Determine the [X, Y] coordinate at the center of the cell enclosing the given text.  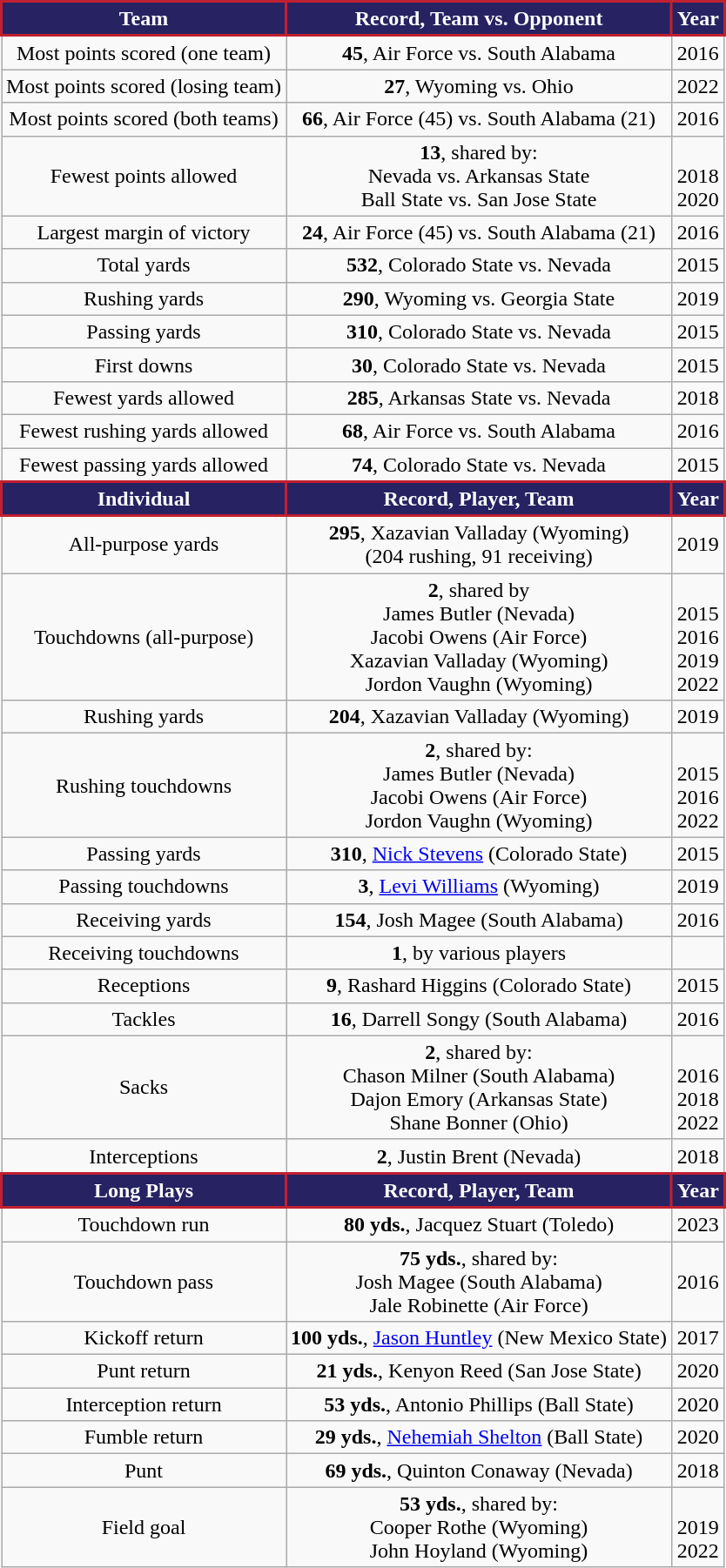
53 yds., Antonio Phillips (Ball State) [479, 1404]
Tackles [145, 1019]
All-purpose yards [145, 545]
2022 [698, 86]
66, Air Force (45) vs. South Alabama (21) [479, 119]
69 yds., Quinton Conaway (Nevada) [479, 1471]
2017 [698, 1338]
2, shared byJames Butler (Nevada)Jacobi Owens (Air Force) Xazavian Valladay (Wyoming)Jordon Vaughn (Wyoming) [479, 637]
Sacks [145, 1088]
Field goal [145, 1527]
16, Darrell Songy (South Alabama) [479, 1019]
1, by various players [479, 953]
20182020 [698, 176]
Interceptions [145, 1156]
27, Wyoming vs. Ohio [479, 86]
201520162022 [698, 785]
21 yds., Kenyon Reed (San Jose State) [479, 1371]
2, shared by:Chason Milner (South Alabama)Dajon Emory (Arkansas State) Shane Bonner (Ohio) [479, 1088]
First downs [145, 365]
2, Justin Brent (Nevada) [479, 1156]
74, Colorado State vs. Nevada [479, 465]
29 yds., Nehemiah Shelton (Ball State) [479, 1437]
45, Air Force vs. South Alabama [479, 52]
Receiving yards [145, 920]
Largest margin of victory [145, 232]
30, Colorado State vs. Nevada [479, 365]
Record, Team vs. Opponent [479, 19]
Fewest yards allowed [145, 398]
Punt [145, 1471]
Fewest passing yards allowed [145, 465]
204, Xazavian Valladay (Wyoming) [479, 717]
Most points scored (both teams) [145, 119]
Receptions [145, 986]
Interception return [145, 1404]
310, Nick Stevens (Colorado State) [479, 854]
75 yds., shared by:Josh Magee (South Alabama)Jale Robinette (Air Force) [479, 1281]
13, shared by:Nevada vs. Arkansas StateBall State vs. San Jose State [479, 176]
Individual [145, 499]
295, Xazavian Valladay (Wyoming)(204 rushing, 91 receiving) [479, 545]
Touchdown pass [145, 1281]
Receiving touchdowns [145, 953]
20192022 [698, 1527]
3, Levi Williams (Wyoming) [479, 887]
285, Arkansas State vs. Nevada [479, 398]
2015201620192022 [698, 637]
80 yds., Jacquez Stuart (Toledo) [479, 1225]
Rushing touchdowns [145, 785]
Fewest rushing yards allowed [145, 431]
Fumble return [145, 1437]
Passing touchdowns [145, 887]
290, Wyoming vs. Georgia State [479, 298]
24, Air Force (45) vs. South Alabama (21) [479, 232]
532, Colorado State vs. Nevada [479, 265]
Touchdowns (all-purpose) [145, 637]
100 yds., Jason Huntley (New Mexico State) [479, 1338]
53 yds., shared by: Cooper Rothe (Wyoming)John Hoyland (Wyoming) [479, 1527]
Long Plays [145, 1190]
201620182022 [698, 1088]
Total yards [145, 265]
2, shared by:James Butler (Nevada)Jacobi Owens (Air Force) Jordon Vaughn (Wyoming) [479, 785]
Fewest points allowed [145, 176]
Team [145, 19]
Touchdown run [145, 1225]
154, Josh Magee (South Alabama) [479, 920]
310, Colorado State vs. Nevada [479, 332]
Most points scored (losing team) [145, 86]
Most points scored (one team) [145, 52]
2023 [698, 1225]
68, Air Force vs. South Alabama [479, 431]
Kickoff return [145, 1338]
9, Rashard Higgins (Colorado State) [479, 986]
Punt return [145, 1371]
